Scan for the cell matching the given text and deliver its [X, Y] coordinate at center. 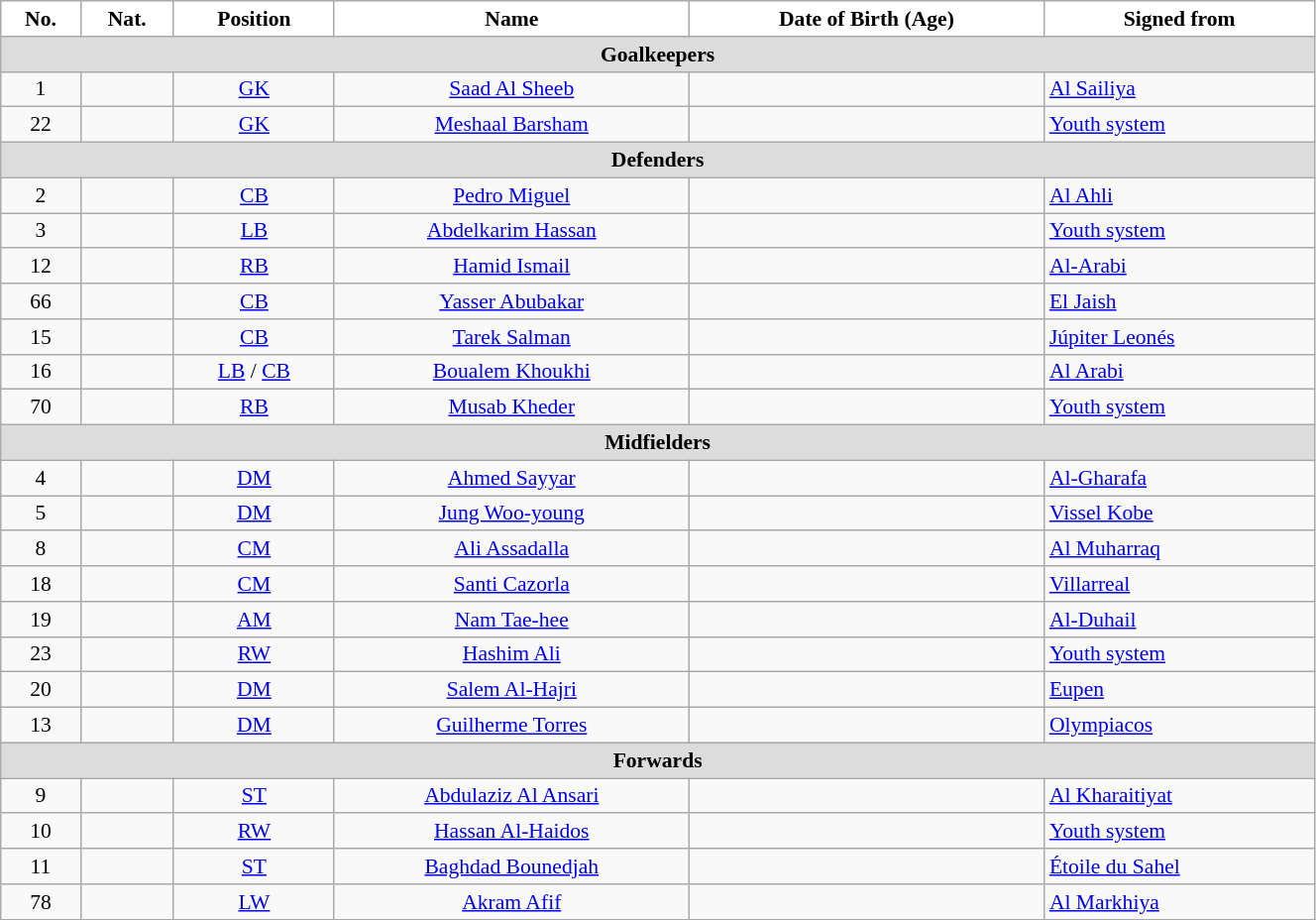
5 [41, 514]
3 [41, 231]
Defenders [658, 161]
Forwards [658, 760]
1 [41, 89]
Hamid Ismail [511, 267]
13 [41, 726]
LW [254, 902]
No. [41, 19]
4 [41, 478]
Goalkeepers [658, 55]
11 [41, 866]
Hassan Al-Haidos [511, 832]
16 [41, 372]
Al Muharraq [1179, 549]
78 [41, 902]
Name [511, 19]
Nat. [127, 19]
Midfielders [658, 443]
Baghdad Bounedjah [511, 866]
Boualem Khoukhi [511, 372]
Guilherme Torres [511, 726]
Pedro Miguel [511, 195]
LB / CB [254, 372]
Al Arabi [1179, 372]
22 [41, 125]
19 [41, 620]
Villarreal [1179, 584]
Nam Tae-hee [511, 620]
Ali Assadalla [511, 549]
Tarek Salman [511, 337]
Hashim Ali [511, 654]
10 [41, 832]
Étoile du Sahel [1179, 866]
15 [41, 337]
Al-Gharafa [1179, 478]
Ahmed Sayyar [511, 478]
Position [254, 19]
12 [41, 267]
Salem Al-Hajri [511, 690]
Musab Kheder [511, 407]
Akram Afif [511, 902]
66 [41, 301]
Al-Arabi [1179, 267]
70 [41, 407]
Date of Birth (Age) [866, 19]
Al Kharaitiyat [1179, 796]
Jung Woo-young [511, 514]
Signed from [1179, 19]
Al-Duhail [1179, 620]
8 [41, 549]
2 [41, 195]
Olympiacos [1179, 726]
Saad Al Sheeb [511, 89]
LB [254, 231]
9 [41, 796]
Eupen [1179, 690]
18 [41, 584]
Al Sailiya [1179, 89]
Meshaal Barsham [511, 125]
Abdulaziz Al Ansari [511, 796]
Yasser Abubakar [511, 301]
AM [254, 620]
Vissel Kobe [1179, 514]
23 [41, 654]
Al Markhiya [1179, 902]
20 [41, 690]
Abdelkarim Hassan [511, 231]
Santi Cazorla [511, 584]
Júpiter Leonés [1179, 337]
El Jaish [1179, 301]
Al Ahli [1179, 195]
